Extract the [x, y] coordinate from the center of the cell holding the provided text.  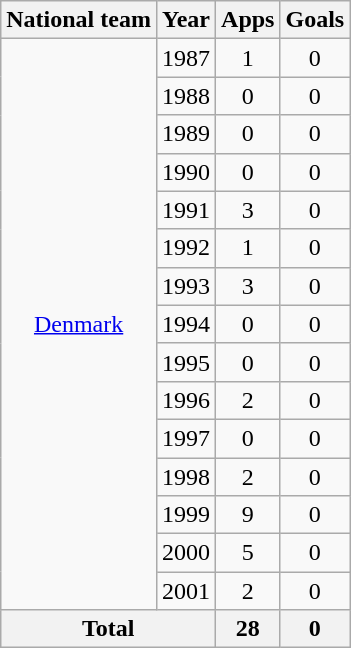
2001 [186, 591]
Apps [248, 20]
1997 [186, 438]
Goals [315, 20]
Total [108, 629]
1998 [186, 477]
1988 [186, 96]
1996 [186, 400]
1990 [186, 172]
1999 [186, 515]
28 [248, 629]
2000 [186, 553]
9 [248, 515]
1989 [186, 134]
1993 [186, 286]
5 [248, 553]
1991 [186, 210]
Denmark [79, 324]
1994 [186, 324]
1992 [186, 248]
1987 [186, 58]
Year [186, 20]
1995 [186, 362]
National team [79, 20]
